Search for the cell housing the specified text and yield its [x, y] center coordinate. 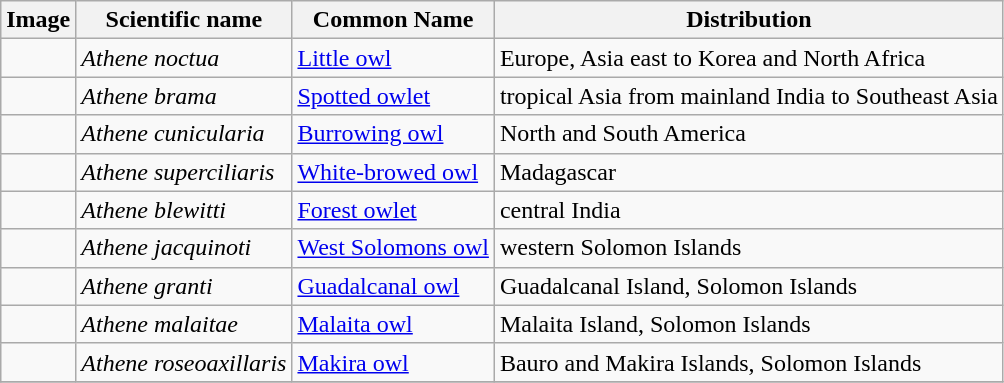
White-browed owl [393, 172]
tropical Asia from mainland India to Southeast Asia [748, 96]
Guadalcanal Island, Solomon Islands [748, 286]
Scientific name [184, 20]
Malaita Island, Solomon Islands [748, 324]
central India [748, 210]
Athene brama [184, 96]
Image [38, 20]
North and South America [748, 134]
Forest owlet [393, 210]
Makira owl [393, 362]
Athene roseoaxillaris [184, 362]
Bauro and Makira Islands, Solomon Islands [748, 362]
Little owl [393, 58]
Athene granti [184, 286]
Madagascar [748, 172]
Guadalcanal owl [393, 286]
Burrowing owl [393, 134]
Athene malaitae [184, 324]
western Solomon Islands [748, 248]
Athene superciliaris [184, 172]
Distribution [748, 20]
Europe, Asia east to Korea and North Africa [748, 58]
Athene noctua [184, 58]
Athene cunicularia [184, 134]
Common Name [393, 20]
Spotted owlet [393, 96]
Athene jacquinoti [184, 248]
Malaita owl [393, 324]
West Solomons owl [393, 248]
Athene blewitti [184, 210]
